Find where the given text appears and provide that cell's center as [X, Y] coordinate. 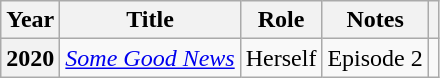
Role [281, 20]
Some Good News [150, 58]
2020 [30, 58]
Year [30, 20]
Herself [281, 58]
Notes [375, 20]
Episode 2 [375, 58]
Title [150, 20]
